Output the (x, y) coordinate of the center of the cell containing the given text.  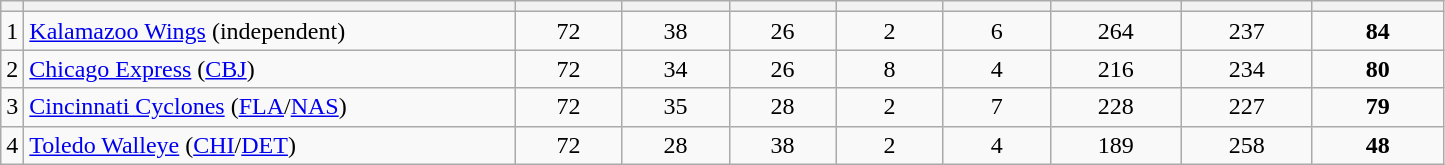
228 (1116, 107)
234 (1246, 69)
7 (996, 107)
Chicago Express (CBJ) (270, 69)
84 (1378, 31)
237 (1246, 31)
189 (1116, 145)
6 (996, 31)
80 (1378, 69)
264 (1116, 31)
1 (12, 31)
Toledo Walleye (CHI/DET) (270, 145)
Cincinnati Cyclones (FLA/NAS) (270, 107)
8 (890, 69)
216 (1116, 69)
227 (1246, 107)
48 (1378, 145)
Kalamazoo Wings (independent) (270, 31)
35 (676, 107)
79 (1378, 107)
34 (676, 69)
3 (12, 107)
258 (1246, 145)
